For the text-containing cell, return its midpoint in (x, y) coordinate format. 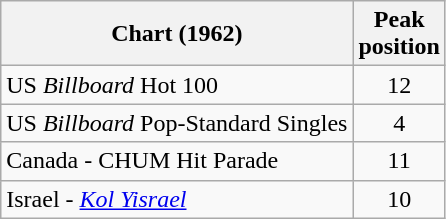
12 (399, 85)
US Billboard Pop-Standard Singles (177, 123)
4 (399, 123)
10 (399, 199)
Canada - CHUM Hit Parade (177, 161)
11 (399, 161)
Peakposition (399, 34)
Israel - Kol Yisrael (177, 199)
Chart (1962) (177, 34)
US Billboard Hot 100 (177, 85)
